Scan for the cell matching the given text and deliver its [x, y] coordinate at center. 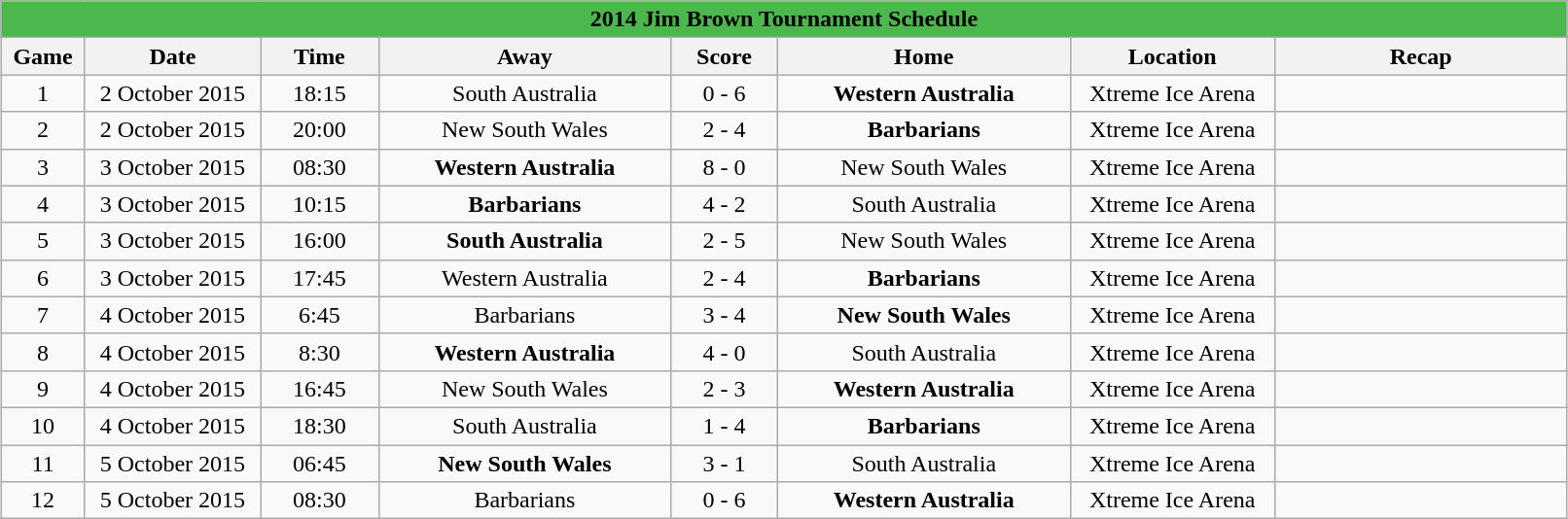
Location [1172, 56]
9 [43, 389]
1 [43, 93]
20:00 [320, 130]
12 [43, 501]
6:45 [320, 315]
Recap [1420, 56]
16:00 [320, 241]
4 - 0 [725, 352]
2 - 5 [725, 241]
7 [43, 315]
4 [43, 204]
2 - 3 [725, 389]
Time [320, 56]
5 [43, 241]
18:15 [320, 93]
3 - 1 [725, 464]
6 [43, 278]
3 - 4 [725, 315]
4 - 2 [725, 204]
8 [43, 352]
Away [525, 56]
8:30 [320, 352]
Score [725, 56]
2014 Jim Brown Tournament Schedule [784, 19]
17:45 [320, 278]
06:45 [320, 464]
10 [43, 426]
18:30 [320, 426]
11 [43, 464]
16:45 [320, 389]
2 [43, 130]
10:15 [320, 204]
8 - 0 [725, 167]
Game [43, 56]
3 [43, 167]
Date [172, 56]
1 - 4 [725, 426]
Home [924, 56]
